Return (x, y) of the center of cell containing provided text 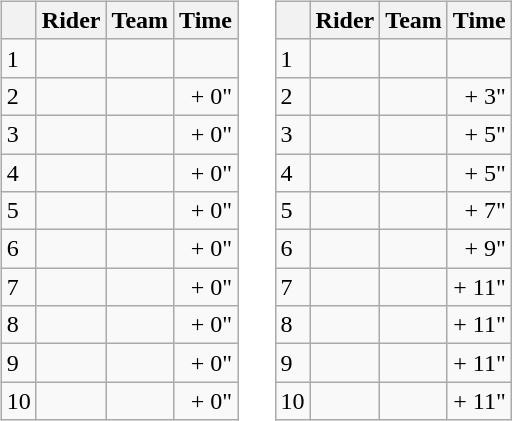
+ 7" (479, 211)
+ 3" (479, 96)
+ 9" (479, 249)
